Find where the given text appears and provide that cell's center as (X, Y) coordinate. 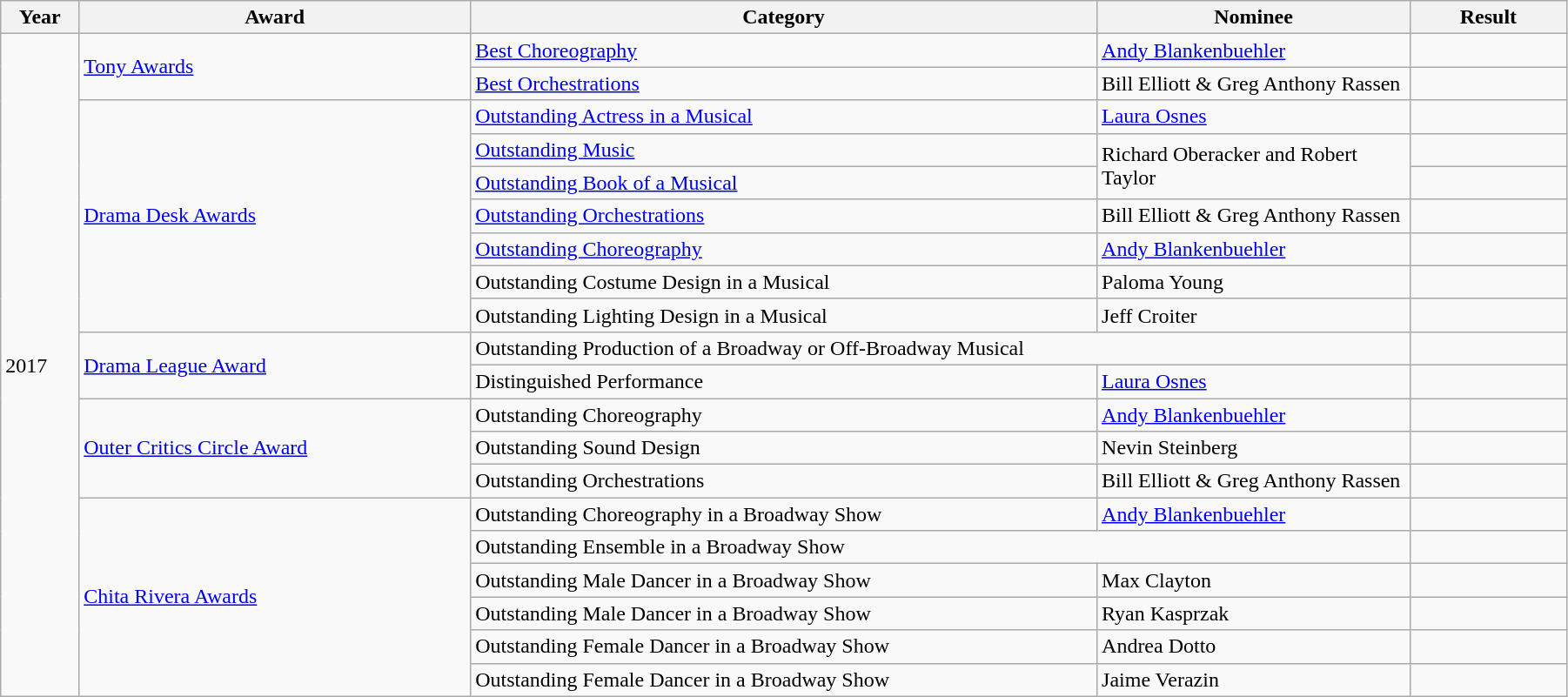
Outstanding Book of a Musical (784, 183)
Outstanding Lighting Design in a Musical (784, 315)
Tony Awards (275, 67)
Paloma Young (1254, 282)
Ryan Kasprzak (1254, 613)
Outstanding Actress in a Musical (784, 117)
Result (1488, 17)
Outer Critics Circle Award (275, 448)
Drama Desk Awards (275, 216)
Distinguished Performance (784, 381)
Outstanding Sound Design (784, 448)
Andrea Dotto (1254, 647)
2017 (40, 365)
Outstanding Costume Design in a Musical (784, 282)
Category (784, 17)
Outstanding Choreography in a Broadway Show (784, 514)
Nominee (1254, 17)
Best Orchestrations (784, 84)
Best Choreography (784, 50)
Jaime Verazin (1254, 680)
Outstanding Music (784, 150)
Chita Rivera Awards (275, 597)
Drama League Award (275, 365)
Outstanding Production of a Broadway or Off-Broadway Musical (941, 348)
Nevin Steinberg (1254, 448)
Richard Oberacker and Robert Taylor (1254, 166)
Outstanding Ensemble in a Broadway Show (941, 547)
Award (275, 17)
Jeff Croiter (1254, 315)
Max Clayton (1254, 580)
Year (40, 17)
